Scan for the cell matching the given text and deliver its (x, y) coordinate at center. 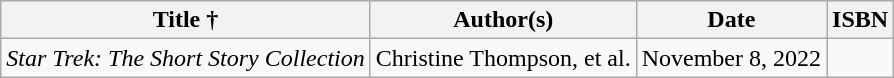
Author(s) (503, 20)
Date (731, 20)
November 8, 2022 (731, 58)
Christine Thompson, et al. (503, 58)
ISBN (860, 20)
Star Trek: The Short Story Collection (186, 58)
Title † (186, 20)
